Capture the cell that displays the provided text and extract its (x, y) central coordinate. 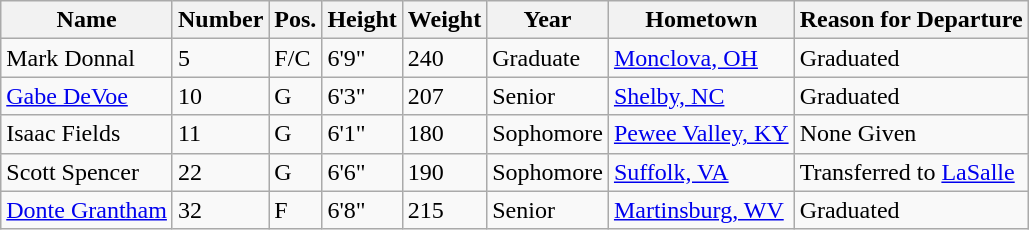
Shelby, NC (701, 96)
215 (444, 210)
F/C (296, 58)
Pos. (296, 20)
F (296, 210)
Hometown (701, 20)
190 (444, 172)
11 (220, 134)
Suffolk, VA (701, 172)
6'9" (362, 58)
Martinsburg, WV (701, 210)
Graduate (548, 58)
6'6" (362, 172)
Gabe DeVoe (87, 96)
10 (220, 96)
207 (444, 96)
Number (220, 20)
180 (444, 134)
240 (444, 58)
6'1" (362, 134)
22 (220, 172)
Transferred to LaSalle (911, 172)
Isaac Fields (87, 134)
Donte Grantham (87, 210)
Monclova, OH (701, 58)
6'3" (362, 96)
6'8" (362, 210)
Weight (444, 20)
5 (220, 58)
Height (362, 20)
Reason for Departure (911, 20)
Name (87, 20)
Scott Spencer (87, 172)
None Given (911, 134)
Year (548, 20)
Mark Donnal (87, 58)
32 (220, 210)
Pewee Valley, KY (701, 134)
